Return (X, Y) of the center of cell containing provided text 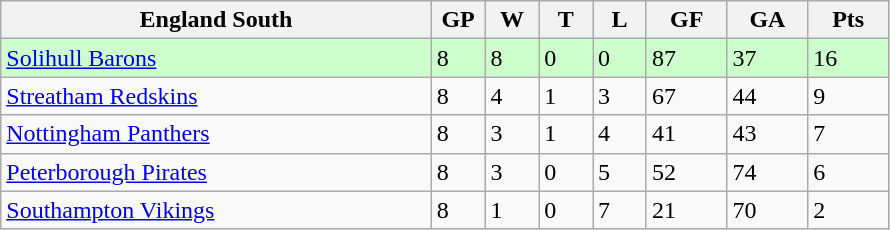
52 (686, 172)
9 (848, 96)
GA (768, 20)
Peterborough Pirates (216, 172)
43 (768, 134)
74 (768, 172)
21 (686, 210)
87 (686, 58)
W (512, 20)
2 (848, 210)
Solihull Barons (216, 58)
44 (768, 96)
6 (848, 172)
GF (686, 20)
GP (458, 20)
70 (768, 210)
Southampton Vikings (216, 210)
67 (686, 96)
L (620, 20)
T (566, 20)
England South (216, 20)
5 (620, 172)
41 (686, 134)
Streatham Redskins (216, 96)
Pts (848, 20)
Nottingham Panthers (216, 134)
37 (768, 58)
16 (848, 58)
